Pinpoint the cell where the given text exists, returning its [x, y] midpoint coordinate. 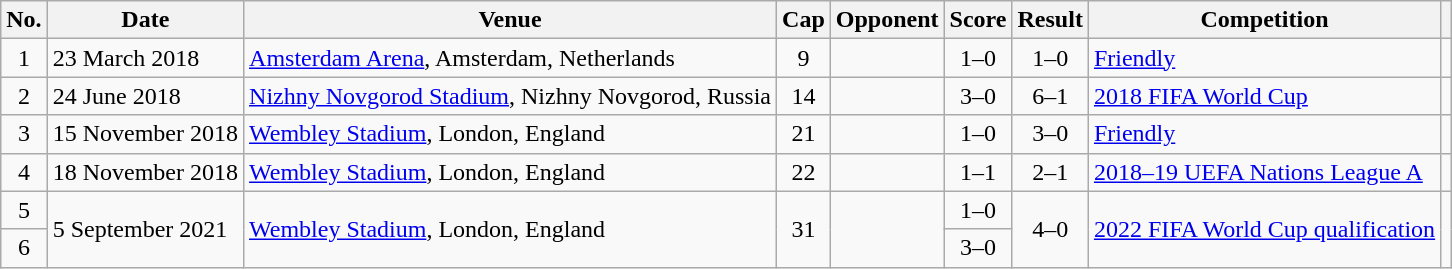
Opponent [887, 20]
4 [24, 172]
21 [804, 134]
Amsterdam Arena, Amsterdam, Netherlands [510, 58]
9 [804, 58]
No. [24, 20]
Score [978, 20]
5 September 2021 [145, 229]
Cap [804, 20]
2018–19 UEFA Nations League A [1264, 172]
2022 FIFA World Cup qualification [1264, 229]
4–0 [1050, 229]
2–1 [1050, 172]
2018 FIFA World Cup [1264, 96]
1 [24, 58]
18 November 2018 [145, 172]
6 [24, 248]
6–1 [1050, 96]
Competition [1264, 20]
Nizhny Novgorod Stadium, Nizhny Novgorod, Russia [510, 96]
31 [804, 229]
Result [1050, 20]
5 [24, 210]
3 [24, 134]
Date [145, 20]
23 March 2018 [145, 58]
15 November 2018 [145, 134]
2 [24, 96]
14 [804, 96]
22 [804, 172]
24 June 2018 [145, 96]
Venue [510, 20]
1–1 [978, 172]
